Capture the cell that displays the provided text and extract its (x, y) central coordinate. 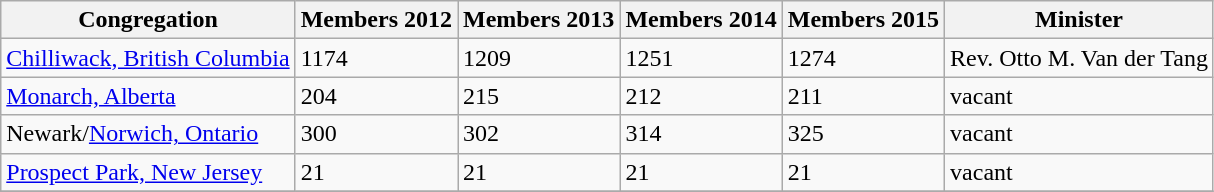
211 (863, 96)
1274 (863, 58)
215 (539, 96)
Newark/Norwich, Ontario (148, 134)
Chilliwack, British Columbia (148, 58)
300 (376, 134)
302 (539, 134)
Members 2012 (376, 20)
Rev. Otto M. Van der Tang (1080, 58)
314 (701, 134)
212 (701, 96)
Members 2014 (701, 20)
204 (376, 96)
Members 2013 (539, 20)
Congregation (148, 20)
Minister (1080, 20)
Prospect Park, New Jersey (148, 172)
1251 (701, 58)
Members 2015 (863, 20)
325 (863, 134)
1174 (376, 58)
Monarch, Alberta (148, 96)
1209 (539, 58)
